Pinpoint the cell where the given text exists, returning its (x, y) midpoint coordinate. 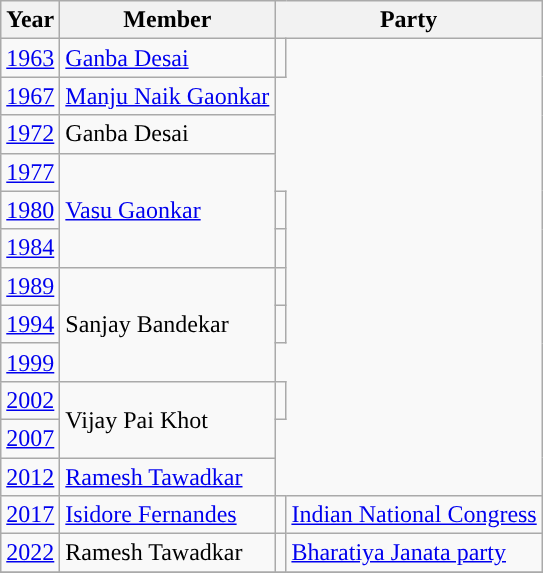
2007 (30, 438)
Vasu Gaonkar (168, 210)
1989 (30, 286)
Bharatiya Janata party (414, 553)
Isidore Fernandes (168, 515)
1980 (30, 210)
2022 (30, 553)
1994 (30, 324)
Year (30, 20)
1999 (30, 362)
2002 (30, 400)
1972 (30, 134)
Indian National Congress (414, 515)
2017 (30, 515)
1977 (30, 172)
1963 (30, 58)
Member (168, 20)
Sanjay Bandekar (168, 324)
2012 (30, 477)
Vijay Pai Khot (168, 419)
Manju Naik Gaonkar (168, 96)
1967 (30, 96)
Party (408, 20)
1984 (30, 248)
